Return the (X, Y) coordinate for the center point of the cell that contains the specified text.  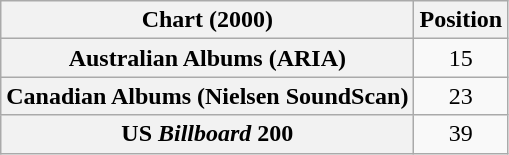
Chart (2000) (208, 20)
US Billboard 200 (208, 134)
Position (461, 20)
23 (461, 96)
Canadian Albums (Nielsen SoundScan) (208, 96)
39 (461, 134)
Australian Albums (ARIA) (208, 58)
15 (461, 58)
